Return the [x, y] coordinate for the center point of the cell that contains the specified text.  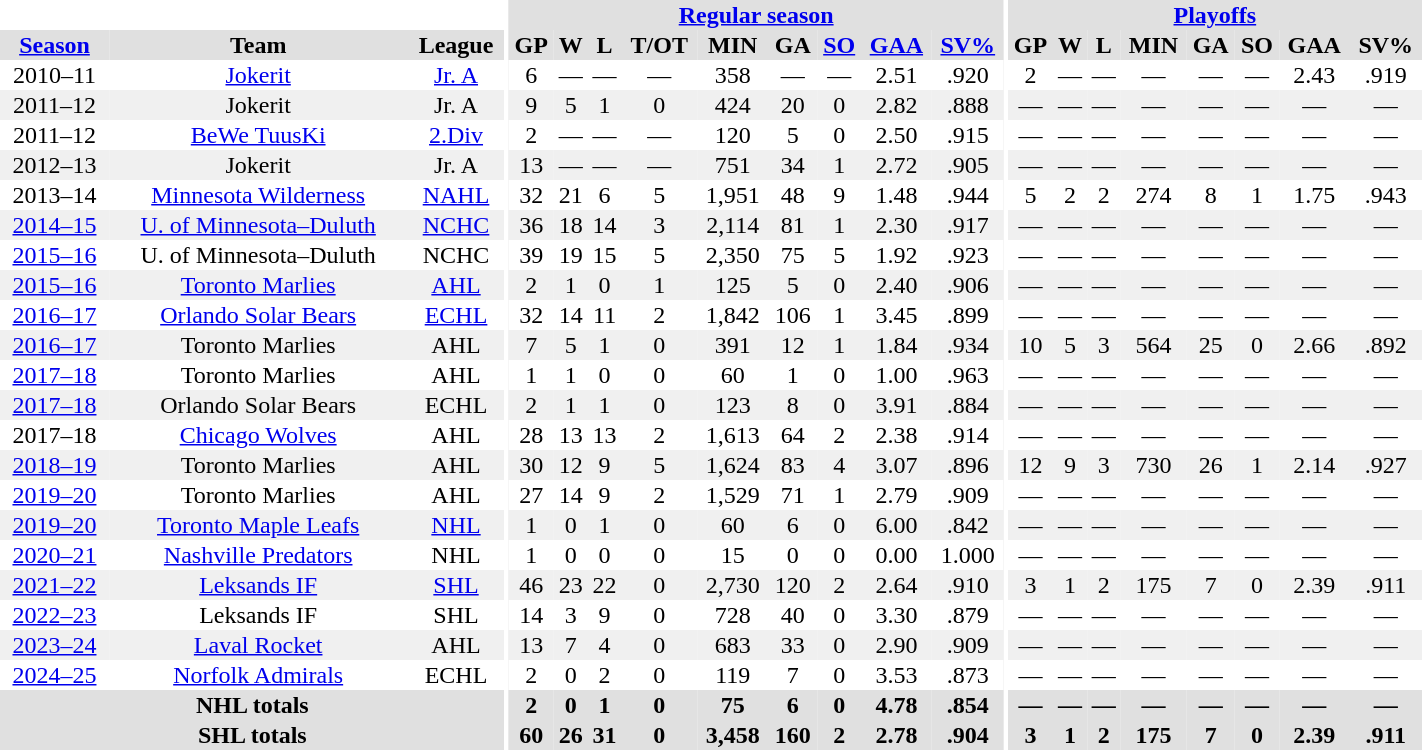
106 [792, 315]
71 [792, 495]
T/OT [659, 45]
.892 [1386, 345]
33 [792, 645]
1.000 [968, 555]
27 [530, 495]
NHL totals [252, 705]
1,613 [732, 435]
.906 [968, 285]
2.90 [896, 645]
1.84 [896, 345]
Season [54, 45]
2,730 [732, 585]
64 [792, 435]
11 [605, 315]
274 [1154, 195]
3.30 [896, 615]
.888 [968, 105]
23 [571, 585]
2020–21 [54, 555]
20 [792, 105]
1,951 [732, 195]
.944 [968, 195]
30 [530, 465]
48 [792, 195]
18 [571, 225]
Toronto Maple Leafs [258, 525]
2.78 [896, 735]
1,624 [732, 465]
.899 [968, 315]
21 [571, 195]
28 [530, 435]
2,114 [732, 225]
3.45 [896, 315]
683 [732, 645]
2023–24 [54, 645]
3.53 [896, 675]
.879 [968, 615]
19 [571, 255]
31 [605, 735]
.910 [968, 585]
2,350 [732, 255]
2.79 [896, 495]
2.Div [456, 135]
.917 [968, 225]
6.00 [896, 525]
2.72 [896, 165]
2012–13 [54, 165]
1.75 [1314, 195]
160 [792, 735]
2.66 [1314, 345]
125 [732, 285]
2.50 [896, 135]
SHL totals [252, 735]
0.00 [896, 555]
.915 [968, 135]
.919 [1386, 75]
123 [732, 405]
25 [1210, 345]
.873 [968, 675]
2.82 [896, 105]
2.30 [896, 225]
2022–23 [54, 615]
3.07 [896, 465]
Team [258, 45]
2.40 [896, 285]
424 [732, 105]
22 [605, 585]
83 [792, 465]
Chicago Wolves [258, 435]
1.00 [896, 375]
3.91 [896, 405]
1,529 [732, 495]
391 [732, 345]
2.64 [896, 585]
NAHL [456, 195]
4.78 [896, 705]
39 [530, 255]
.904 [968, 735]
36 [530, 225]
1.48 [896, 195]
.884 [968, 405]
2.38 [896, 435]
358 [732, 75]
Minnesota Wilderness [258, 195]
2010–11 [54, 75]
2.51 [896, 75]
.920 [968, 75]
Nashville Predators [258, 555]
751 [732, 165]
.943 [1386, 195]
730 [1154, 465]
.934 [968, 345]
.923 [968, 255]
.842 [968, 525]
Regular season [756, 15]
40 [792, 615]
.905 [968, 165]
Laval Rocket [258, 645]
League [456, 45]
.854 [968, 705]
1.92 [896, 255]
34 [792, 165]
2014–15 [54, 225]
2.14 [1314, 465]
3,458 [732, 735]
Norfolk Admirals [258, 675]
81 [792, 225]
Playoffs [1215, 15]
.963 [968, 375]
564 [1154, 345]
10 [1030, 345]
2021–22 [54, 585]
.914 [968, 435]
2024–25 [54, 675]
.896 [968, 465]
728 [732, 615]
1,842 [732, 315]
46 [530, 585]
BeWe TuusKi [258, 135]
2018–19 [54, 465]
2013–14 [54, 195]
.927 [1386, 465]
2.43 [1314, 75]
119 [732, 675]
